Find where the given text appears and provide that cell's center as (x, y) coordinate. 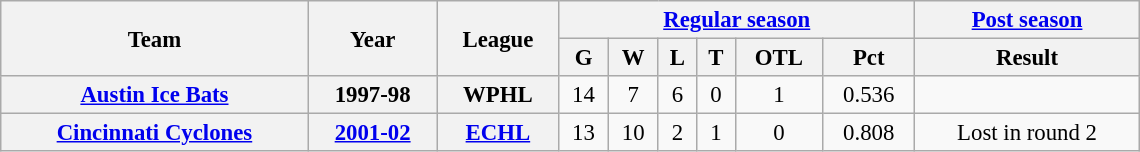
2 (677, 133)
13 (584, 133)
WPHL (498, 95)
ECHL (498, 133)
G (584, 58)
W (633, 58)
Year (372, 38)
14 (584, 95)
Pct (869, 58)
2001-02 (372, 133)
0.536 (869, 95)
Lost in round 2 (1027, 133)
L (677, 58)
Post season (1027, 20)
Team (154, 38)
League (498, 38)
Result (1027, 58)
0.808 (869, 133)
7 (633, 95)
Cincinnati Cyclones (154, 133)
6 (677, 95)
T (716, 58)
OTL (779, 58)
Austin Ice Bats (154, 95)
10 (633, 133)
1997-98 (372, 95)
Regular season (737, 20)
